Return [X, Y] of the center of cell containing provided text 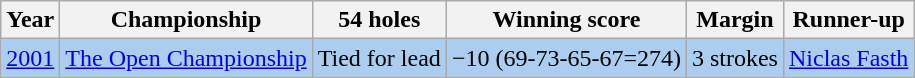
Tied for lead [379, 58]
−10 (69-73-65-67=274) [566, 58]
Runner-up [848, 20]
Margin [734, 20]
54 holes [379, 20]
3 strokes [734, 58]
Niclas Fasth [848, 58]
Winning score [566, 20]
The Open Championship [186, 58]
Championship [186, 20]
Year [30, 20]
2001 [30, 58]
